Extract the [X, Y] coordinate from the center of the cell holding the provided text.  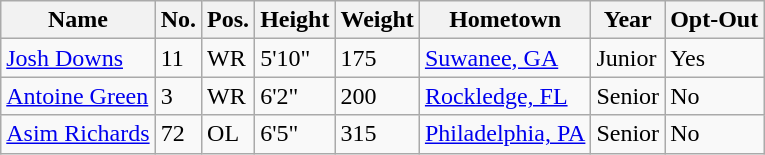
6'2" [295, 96]
Junior [628, 58]
Rockledge, FL [505, 96]
11 [178, 58]
Pos. [228, 20]
200 [377, 96]
72 [178, 134]
No. [178, 20]
Weight [377, 20]
Josh Downs [78, 58]
OL [228, 134]
315 [377, 134]
175 [377, 58]
3 [178, 96]
6'5" [295, 134]
Antoine Green [78, 96]
Hometown [505, 20]
Year [628, 20]
Opt-Out [714, 20]
Asim Richards [78, 134]
Philadelphia, PA [505, 134]
Suwanee, GA [505, 58]
Yes [714, 58]
5'10" [295, 58]
Name [78, 20]
Height [295, 20]
